Extract the [X, Y] coordinate from the center of the cell holding the provided text.  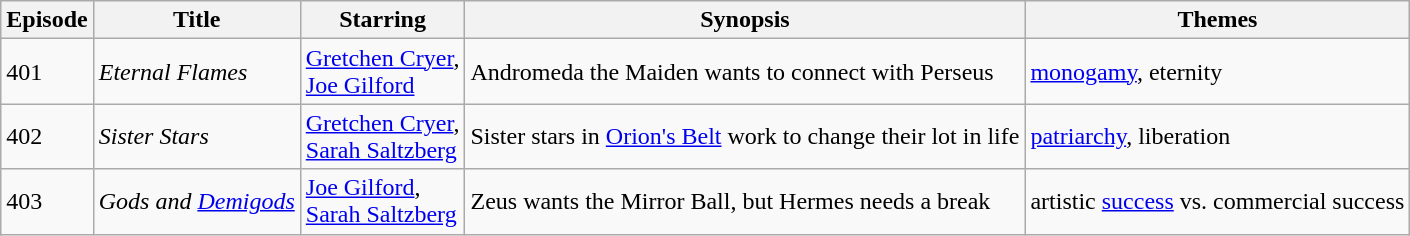
402 [47, 136]
Zeus wants the Mirror Ball, but Hermes needs a break [745, 202]
Synopsis [745, 20]
monogamy, eternity [1218, 72]
Gretchen Cryer,Joe Gilford [382, 72]
Themes [1218, 20]
Eternal Flames [196, 72]
Sister stars in Orion's Belt work to change their lot in life [745, 136]
Gretchen Cryer,Sarah Saltzberg [382, 136]
artistic success vs. commercial success [1218, 202]
Starring [382, 20]
Title [196, 20]
Andromeda the Maiden wants to connect with Perseus [745, 72]
patriarchy, liberation [1218, 136]
Gods and Demigods [196, 202]
403 [47, 202]
Episode [47, 20]
Joe Gilford,Sarah Saltzberg [382, 202]
401 [47, 72]
Sister Stars [196, 136]
